Find where the given text appears and provide that cell's center as [X, Y] coordinate. 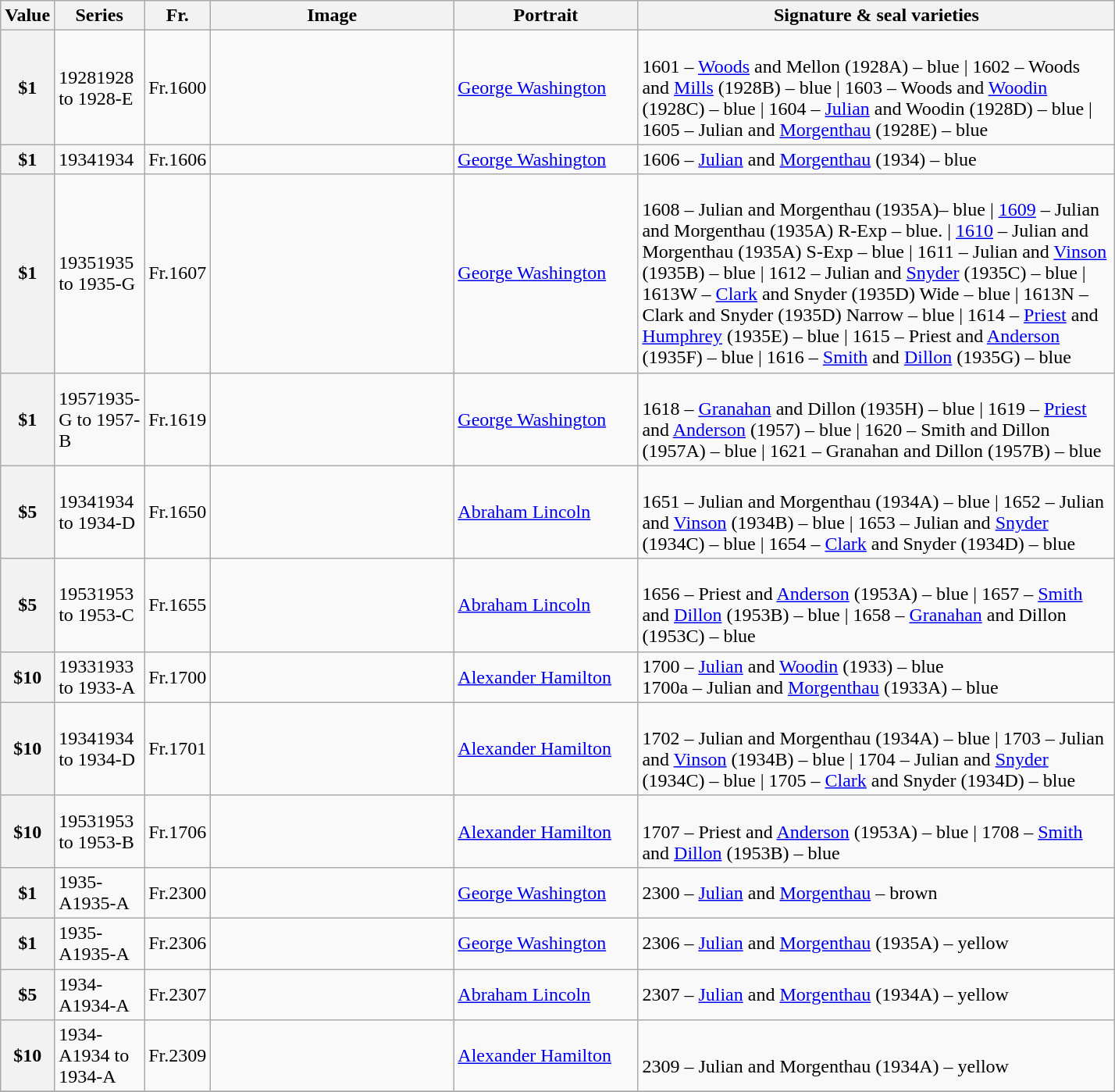
Fr.1619 [178, 419]
2306 – Julian and Morgenthau (1935A) – yellow [876, 944]
Fr.1600 [178, 87]
Fr.2309 [178, 1056]
Fr.1706 [178, 831]
2307 – Julian and Morgenthau (1934A) – yellow [876, 994]
Signature & seal varieties [876, 16]
Fr.1701 [178, 748]
19281928 to 1928-E [100, 87]
19571935-G to 1957-B [100, 419]
Fr.2300 [178, 892]
19331933 to 1933-A [100, 676]
Fr.1655 [178, 605]
1656 – Priest and Anderson (1953A) – blue | 1657 – Smith and Dillon (1953B) – blue | 1658 – Granahan and Dillon (1953C) – blue [876, 605]
1606 – Julian and Morgenthau (1934) – blue [876, 159]
Image [333, 16]
Fr.2307 [178, 994]
2300 – Julian and Morgenthau – brown [876, 892]
1934-A1934-A [100, 994]
Portrait [546, 16]
19351935 to 1935-G [100, 273]
1700 – Julian and Woodin (1933) – blue1700a – Julian and Morgenthau (1933A) – blue [876, 676]
1707 – Priest and Anderson (1953A) – blue | 1708 – Smith and Dillon (1953B) – blue [876, 831]
19341934 [100, 159]
Fr.1606 [178, 159]
Fr.2306 [178, 944]
Fr.1650 [178, 512]
19531953 to 1953-B [100, 831]
1934-A1934 to 1934-A [100, 1056]
19531953 to 1953-C [100, 605]
Value [28, 16]
Series [100, 16]
Fr.1700 [178, 676]
2309 – Julian and Morgenthau (1934A) – yellow [876, 1056]
Fr. [178, 16]
Fr.1607 [178, 273]
